Search for the cell housing the specified text and yield its (x, y) center coordinate. 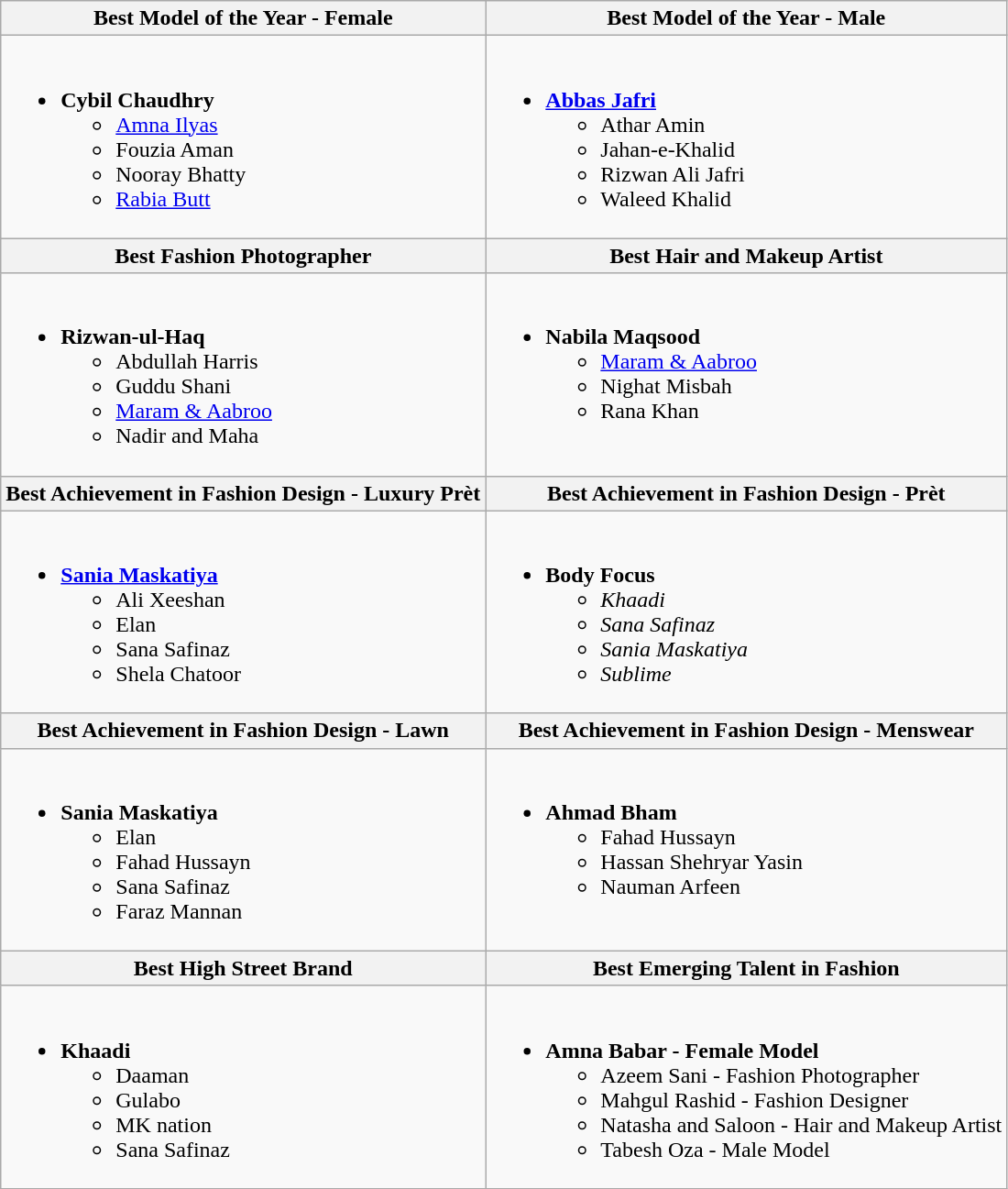
KhaadiDaamanGulaboMK nationSana Safinaz (244, 1087)
Best Fashion Photographer (244, 256)
Ahmad BhamFahad HussaynHassan Shehryar YasinNauman Arfeen (746, 849)
Best High Street Brand (244, 968)
Sania MaskatiyaElanFahad HussaynSana SafinazFaraz Mannan (244, 849)
Best Emerging Talent in Fashion (746, 968)
Body FocusKhaadiSana SafinazSania MaskatiyaSublime (746, 612)
Best Model of the Year - Female (244, 18)
Best Achievement in Fashion Design - Menswear (746, 731)
Best Achievement in Fashion Design - Prèt (746, 493)
Best Achievement in Fashion Design - Luxury Prèt (244, 493)
Best Model of the Year - Male (746, 18)
Best Achievement in Fashion Design - Lawn (244, 731)
Cybil ChaudhryAmna IlyasFouzia AmanNooray BhattyRabia Butt (244, 138)
Best Hair and Makeup Artist (746, 256)
Rizwan-ul-HaqAbdullah HarrisGuddu ShaniMaram & Aabroo Nadir and Maha (244, 374)
Nabila MaqsoodMaram & AabrooNighat MisbahRana Khan (746, 374)
Abbas JafriAthar AminJahan-e-KhalidRizwan Ali JafriWaleed Khalid (746, 138)
Sania MaskatiyaAli XeeshanElanSana SafinazShela Chatoor (244, 612)
